Locate the cell with the specified text and output its [X, Y] center coordinate. 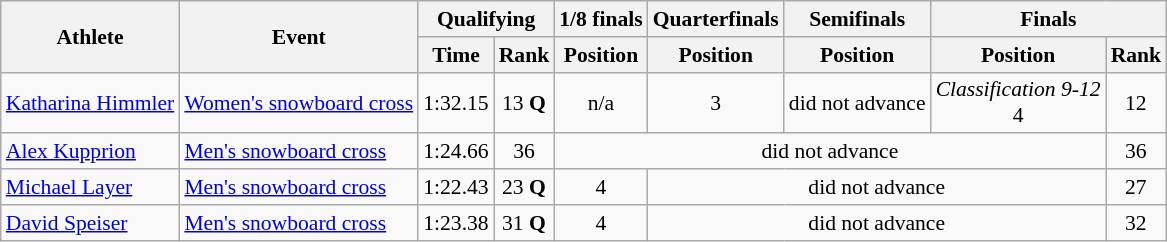
31 Q [524, 223]
Time [456, 55]
Michael Layer [90, 187]
Athlete [90, 36]
1:23.38 [456, 223]
1/8 finals [600, 19]
27 [1136, 187]
1:32.15 [456, 102]
Classification 9-12 4 [1018, 102]
23 Q [524, 187]
Event [298, 36]
Qualifying [486, 19]
12 [1136, 102]
32 [1136, 223]
n/a [600, 102]
3 [716, 102]
Alex Kupprion [90, 152]
1:24.66 [456, 152]
Finals [1049, 19]
1:22.43 [456, 187]
David Speiser [90, 223]
Women's snowboard cross [298, 102]
Semifinals [858, 19]
Quarterfinals [716, 19]
Katharina Himmler [90, 102]
13 Q [524, 102]
